Locate the cell with the specified text and output its [x, y] center coordinate. 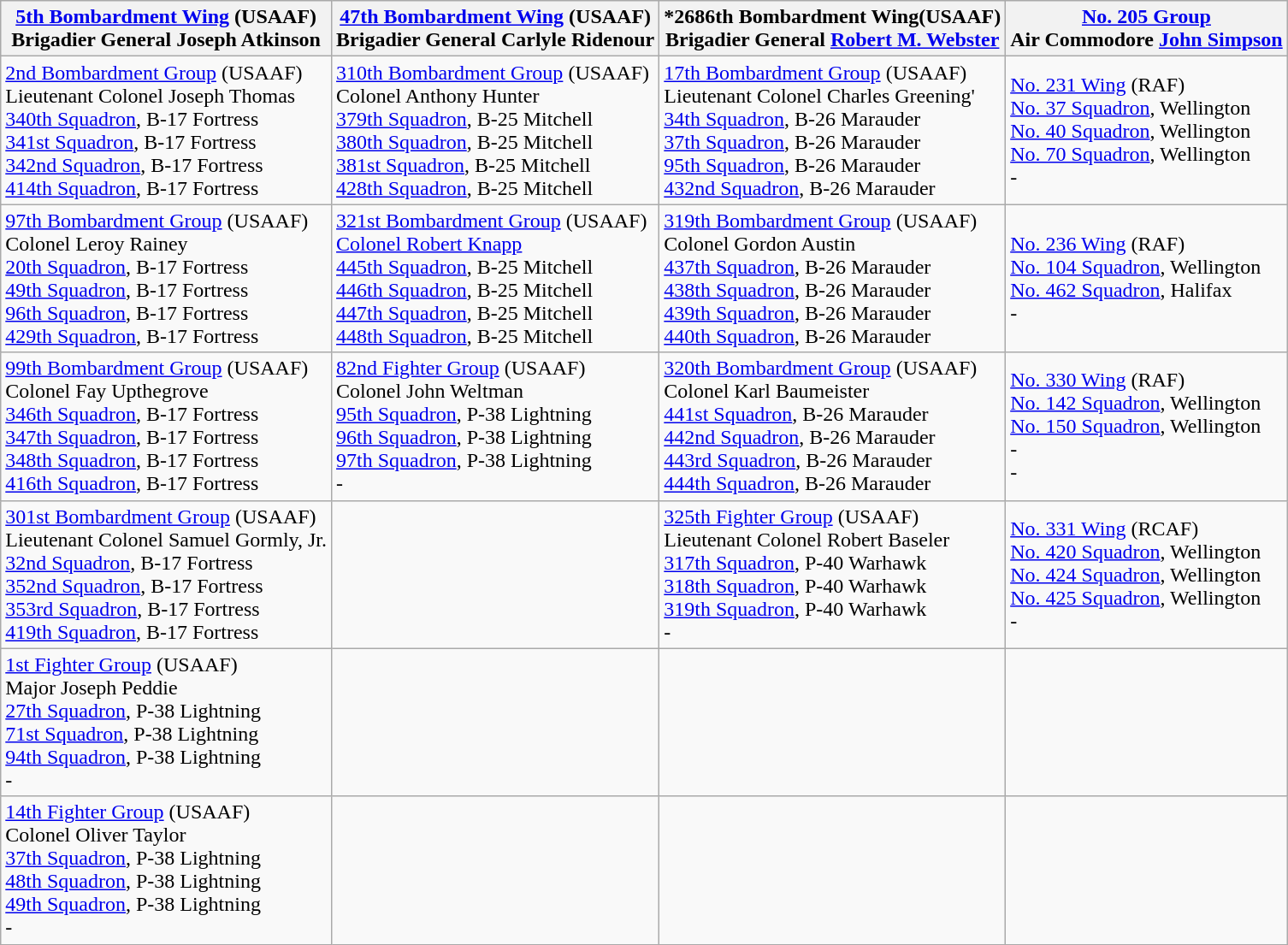
No. 236 Wing (RAF)No. 104 Squadron, WellingtonNo. 462 Squadron, Halifax- [1147, 279]
5th Bombardment Wing (USAAF)Brigadier General Joseph Atkinson [166, 29]
14th Fighter Group (USAAF)Colonel Oliver Taylor37th Squadron, P-38 Lightning48th Squadron, P-38 Lightning49th Squadron, P-38 Lightning- [166, 871]
82nd Fighter Group (USAAF)Colonel John Weltman95th Squadron, P-38 Lightning96th Squadron, P-38 Lightning97th Squadron, P-38 Lightning- [496, 426]
No. 330 Wing (RAF)No. 142 Squadron, WellingtonNo. 150 Squadron, Wellington-- [1147, 426]
No. 331 Wing (RCAF)No. 420 Squadron, WellingtonNo. 424 Squadron, WellingtonNo. 425 Squadron, Wellington- [1147, 575]
No. 231 Wing (RAF)No. 37 Squadron, WellingtonNo. 40 Squadron, WellingtonNo. 70 Squadron, Wellington- [1147, 130]
1st Fighter Group (USAAF)Major Joseph Peddie27th Squadron, P-38 Lightning71st Squadron, P-38 Lightning94th Squadron, P-38 Lightning- [166, 722]
47th Bombardment Wing (USAAF)Brigadier General Carlyle Ridenour [496, 29]
No. 205 GroupAir Commodore John Simpson [1147, 29]
325th Fighter Group (USAAF)Lieutenant Colonel Robert Baseler317th Squadron, P-40 Warhawk318th Squadron, P-40 Warhawk319th Squadron, P-40 Warhawk- [833, 575]
*2686th Bombardment Wing(USAAF)Brigadier General Robert M. Webster [833, 29]
